Output the [X, Y] coordinate of the center of the cell containing the given text.  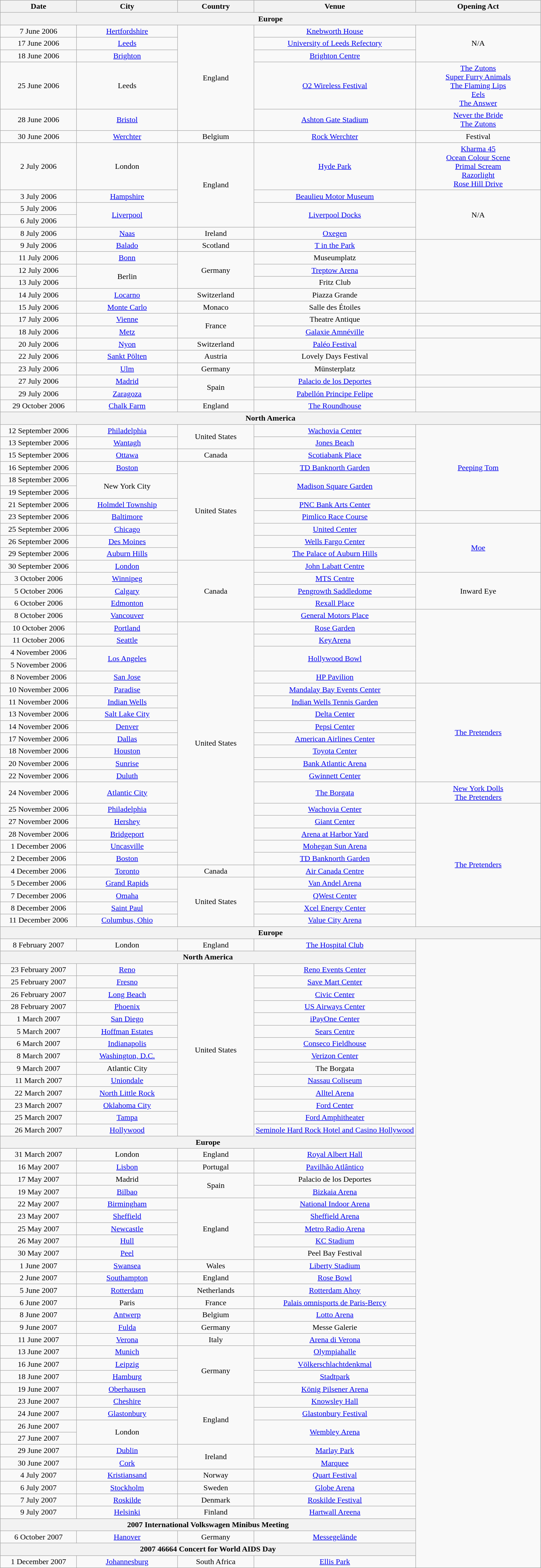
Dublin [127, 1451]
Chalk Farm [127, 406]
5 March 2007 [39, 1031]
Los Angeles [127, 659]
6 July 2006 [39, 221]
Reno [127, 970]
Vancouver [127, 615]
24 June 2007 [39, 1413]
Peeping Tom [478, 468]
Galaxie Amnéville [335, 332]
Roskilde [127, 1500]
7 December 2006 [39, 896]
22 May 2007 [39, 1204]
iPayOne Center [335, 1019]
25 June 2006 [39, 86]
Indianapolis [127, 1044]
Kristiansand [127, 1475]
Phoenix [127, 1006]
Paradise [127, 690]
Italy [216, 1340]
Madison Square Garden [335, 486]
Holmdel Township [127, 505]
6 June 2007 [39, 1303]
Metro Radio Arena [335, 1228]
26 March 2007 [39, 1130]
Cheshire [127, 1401]
Glastonbury [127, 1413]
22 July 2006 [39, 356]
Chicago [127, 529]
Xcel Energy Center [335, 908]
20 July 2006 [39, 344]
Denmark [216, 1500]
9 July 2007 [39, 1512]
Monte Carlo [127, 307]
Pimlico Race Course [335, 517]
Sunrise [127, 763]
16 May 2007 [39, 1167]
Peel [127, 1253]
Moe [478, 548]
Opening Act [478, 6]
Johannesburg [127, 1562]
Toyota Center [335, 751]
Date [39, 6]
United Center [335, 529]
17 June 2006 [39, 43]
Knebworth House [335, 31]
17 May 2007 [39, 1179]
10 October 2006 [39, 628]
Alltel Arena [335, 1093]
New York DollsThe Pretenders [478, 793]
26 May 2007 [39, 1241]
Nassau Coliseum [335, 1081]
Swansea [127, 1266]
5 July 2006 [39, 208]
Marquee [335, 1463]
5 December 2006 [39, 883]
27 July 2006 [39, 381]
Reno Events Center [335, 970]
Kharma 45Ocean Colour ScenePrimal ScreamRazorlightRose Hill Drive [478, 166]
Saint Paul [127, 908]
Bonn [127, 258]
Austria [216, 356]
1 December 2006 [39, 846]
Liverpool Docks [335, 215]
Bilbao [127, 1191]
Hull [127, 1241]
11 November 2006 [39, 702]
Hollywood Bowl [335, 659]
Lisbon [127, 1167]
Des Moines [127, 541]
Fresno [127, 982]
Stockholm [127, 1488]
Nyon [127, 344]
Houston [127, 751]
6 October 2007 [39, 1537]
Edmonton [127, 603]
23 May 2007 [39, 1216]
Norway [216, 1475]
Seattle [127, 640]
15 July 2006 [39, 307]
Denver [127, 726]
8 February 2007 [39, 945]
Tampa [127, 1118]
Museumplatz [335, 258]
Glastonbury Festival [335, 1413]
Palais omnisports de Paris-Bercy [335, 1303]
Rexall Place [335, 603]
11 March 2007 [39, 1081]
Locarno [127, 295]
18 July 2006 [39, 332]
Pabellón Principe Felipe [335, 393]
Save Mart Center [335, 982]
San Jose [127, 677]
8 December 2006 [39, 908]
Rotterdam Ahoy [335, 1290]
O2 Wireless Festival [335, 86]
Omaha [127, 896]
T in the Park [335, 246]
2007 International Volkswagen Minibus Meeting [208, 1525]
11 July 2006 [39, 258]
Fritz Club [335, 283]
Ottawa [127, 455]
Wembley Arena [335, 1432]
8 October 2006 [39, 615]
Brighton Centre [335, 56]
Netherlands [216, 1290]
Calgary [127, 591]
US Airways Center [335, 1006]
27 November 2006 [39, 821]
18 November 2006 [39, 751]
5 October 2006 [39, 591]
25 May 2007 [39, 1228]
Long Beach [127, 994]
Rose Garden [335, 628]
28 November 2006 [39, 834]
8 November 2006 [39, 677]
4 November 2006 [39, 653]
Berlin [127, 276]
25 September 2006 [39, 529]
2 June 2007 [39, 1278]
30 June 2006 [39, 136]
Delta Center [335, 714]
Ulm [127, 369]
New York City [127, 486]
Zaragoza [127, 393]
Civic Center [335, 994]
Toronto [127, 871]
Völkerschlachtdenkmal [335, 1364]
Duluth [127, 776]
5 November 2006 [39, 665]
Indian Wells [127, 702]
Arena at Harbor Yard [335, 834]
13 September 2006 [39, 443]
Portland [127, 628]
Fulda [127, 1327]
QWest Center [335, 896]
Hollywood [127, 1130]
26 September 2006 [39, 541]
Rock Werchter [335, 136]
19 September 2006 [39, 492]
18 June 2006 [39, 56]
Olympiahalle [335, 1352]
The Hospital Club [335, 945]
National Indoor Arena [335, 1204]
South Africa [216, 1562]
MTS Centre [335, 578]
23 June 2007 [39, 1401]
Munich [127, 1352]
Beaulieu Motor Museum [335, 196]
13 November 2006 [39, 714]
Marlay Park [335, 1451]
16 September 2006 [39, 468]
Conseco Fieldhouse [335, 1044]
Mohegan Sun Arena [335, 846]
17 July 2006 [39, 319]
Festival [478, 136]
Bank Atlantic Arena [335, 763]
Knowsley Hall [335, 1401]
22 March 2007 [39, 1093]
Country [216, 6]
Helsinki [127, 1512]
Wantagh [127, 443]
26 February 2007 [39, 994]
11 June 2007 [39, 1340]
18 September 2006 [39, 480]
Verona [127, 1340]
1 December 2007 [39, 1562]
13 June 2007 [39, 1352]
Pavilhão Atlântico [335, 1167]
Lovely Days Festival [335, 356]
Uncasville [127, 846]
29 July 2006 [39, 393]
2 December 2006 [39, 859]
29 September 2006 [39, 554]
7 July 2007 [39, 1500]
Birmingham [127, 1204]
26 June 2007 [39, 1426]
8 July 2006 [39, 233]
29 June 2007 [39, 1451]
Jones Beach [335, 443]
Value City Arena [335, 920]
Salle des Étoiles [335, 307]
30 September 2006 [39, 566]
Inward Eye [478, 591]
Theatre Antique [335, 319]
Brighton [127, 56]
Leipzig [127, 1364]
Monaco [216, 307]
Hershey [127, 821]
Hanover [127, 1537]
Sears Centre [335, 1031]
28 June 2006 [39, 120]
Messe Galerie [335, 1327]
23 March 2007 [39, 1105]
11 October 2006 [39, 640]
Peel Bay Festival [335, 1253]
16 June 2007 [39, 1364]
15 September 2006 [39, 455]
9 June 2007 [39, 1327]
Newcastle [127, 1228]
University of Leeds Refectory [335, 43]
Dallas [127, 739]
30 June 2007 [39, 1463]
24 November 2006 [39, 793]
Bizkaia Arena [335, 1191]
Hyde Park [335, 166]
KeyArena [335, 640]
6 March 2007 [39, 1044]
Messegelände [335, 1537]
Ashton Gate Stadium [335, 120]
König Pilsener Arena [335, 1389]
Liverpool [127, 215]
12 September 2006 [39, 431]
27 June 2007 [39, 1438]
Roskilde Festival [335, 1500]
25 March 2007 [39, 1118]
31 March 2007 [39, 1155]
9 March 2007 [39, 1068]
Oklahoma City [127, 1105]
14 July 2006 [39, 295]
Metz [127, 332]
1 March 2007 [39, 1019]
29 October 2006 [39, 406]
19 June 2007 [39, 1389]
City [127, 6]
Rotterdam [127, 1290]
Columbus, Ohio [127, 920]
Vienne [127, 319]
Arena di Verona [335, 1340]
Van Andel Arena [335, 883]
KC Stadium [335, 1241]
23 July 2006 [39, 369]
Verizon Center [335, 1056]
23 February 2007 [39, 970]
5 June 2007 [39, 1290]
North Little Rock [127, 1093]
6 July 2007 [39, 1488]
3 October 2006 [39, 578]
Seminole Hard Rock Hotel and Casino Hollywood [335, 1130]
14 November 2006 [39, 726]
Stadtpark [335, 1376]
Uniondale [127, 1081]
Rose Bowl [335, 1278]
HP Pavilion [335, 677]
13 July 2006 [39, 283]
Bridgeport [127, 834]
Gwinnett Center [335, 776]
4 July 2007 [39, 1475]
1 June 2007 [39, 1266]
12 July 2006 [39, 270]
25 February 2007 [39, 982]
Auburn Hills [127, 554]
Antwerp [127, 1315]
Ellis Park [335, 1562]
17 November 2006 [39, 739]
Southampton [127, 1278]
Portugal [216, 1167]
Salt Lake City [127, 714]
Sankt Pölten [127, 356]
American Airlines Center [335, 739]
19 May 2007 [39, 1191]
Hertfordshire [127, 31]
Never the BrideThe Zutons [478, 120]
Ford Amphitheater [335, 1118]
Hoffman Estates [127, 1031]
Grand Rapids [127, 883]
Venue [335, 6]
Oxegen [335, 233]
Air Canada Centre [335, 871]
Cork [127, 1463]
Washington, D.C. [127, 1056]
Wales [216, 1266]
20 November 2006 [39, 763]
Baltimore [127, 517]
Liberty Stadium [335, 1266]
Münsterplatz [335, 369]
Hampshire [127, 196]
Scotland [216, 246]
Globe Arena [335, 1488]
6 October 2006 [39, 603]
Royal Albert Hall [335, 1155]
Giant Center [335, 821]
Werchter [127, 136]
8 June 2007 [39, 1315]
Naas [127, 233]
Lotto Arena [335, 1315]
7 June 2006 [39, 31]
30 May 2007 [39, 1253]
3 July 2006 [39, 196]
Finland [216, 1512]
4 December 2006 [39, 871]
23 September 2006 [39, 517]
The ZutonsSuper Furry AnimalsThe Flaming LipsEelsThe Answer [478, 86]
Paris [127, 1303]
8 March 2007 [39, 1056]
10 November 2006 [39, 690]
28 February 2007 [39, 1006]
2 July 2006 [39, 166]
Mandalay Bay Events Center [335, 690]
18 June 2007 [39, 1376]
Sheffield [127, 1216]
General Motors Place [335, 615]
Pengrowth Saddledome [335, 591]
Hartwall Areena [335, 1512]
The Palace of Auburn Hills [335, 554]
11 December 2006 [39, 920]
Wells Fargo Center [335, 541]
John Labatt Centre [335, 566]
Balado [127, 246]
Quart Festival [335, 1475]
Treptow Arena [335, 270]
Winnipeg [127, 578]
Paléo Festival [335, 344]
Indian Wells Tennis Garden [335, 702]
Scotiabank Place [335, 455]
Hamburg [127, 1376]
25 November 2006 [39, 809]
22 November 2006 [39, 776]
Piazza Grande [335, 295]
Sheffield Arena [335, 1216]
Oberhausen [127, 1389]
Ford Center [335, 1105]
The Roundhouse [335, 406]
PNC Bank Arts Center [335, 505]
San Diego [127, 1019]
9 July 2006 [39, 246]
2007 46664 Concert for World AIDS Day [208, 1549]
Sweden [216, 1488]
Pepsi Center [335, 726]
21 September 2006 [39, 505]
Bristol [127, 120]
